Determine the [x, y] coordinate at the center of the cell enclosing the given text.  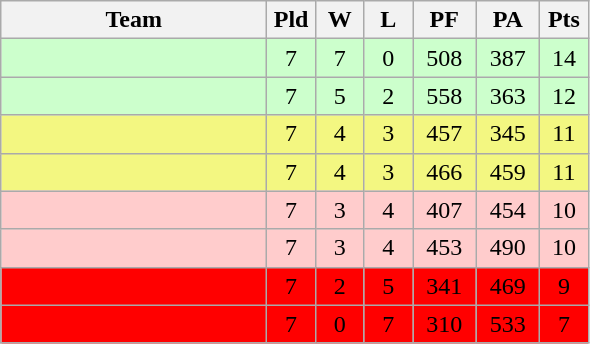
W [340, 20]
Pld [292, 20]
Pts [564, 20]
558 [444, 96]
466 [444, 172]
12 [564, 96]
Team [134, 20]
387 [508, 58]
457 [444, 134]
363 [508, 96]
459 [508, 172]
PF [444, 20]
490 [508, 248]
533 [508, 324]
454 [508, 210]
407 [444, 210]
L [388, 20]
PA [508, 20]
469 [508, 286]
345 [508, 134]
508 [444, 58]
453 [444, 248]
14 [564, 58]
310 [444, 324]
9 [564, 286]
341 [444, 286]
